Pinpoint the cell where the given text exists, returning its (x, y) midpoint coordinate. 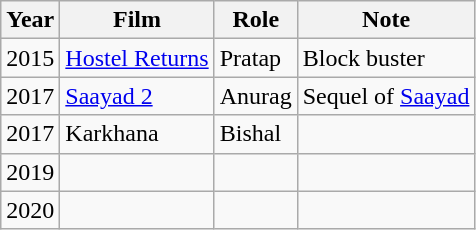
2020 (30, 210)
Anurag (256, 96)
Year (30, 20)
Karkhana (137, 134)
Saayad 2 (137, 96)
Hostel Returns (137, 58)
Bishal (256, 134)
2015 (30, 58)
Sequel of Saayad (386, 96)
Film (137, 20)
Pratap (256, 58)
2019 (30, 172)
Block buster (386, 58)
Note (386, 20)
Role (256, 20)
